Extract the (x, y) coordinate from the center of the cell holding the provided text.  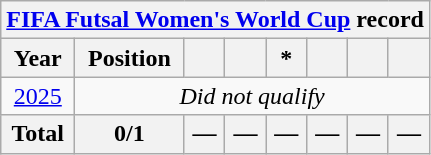
2025 (38, 96)
0/1 (130, 134)
FIFA Futsal Women's World Cup record (216, 20)
Position (130, 58)
Did not qualify (252, 96)
Total (38, 134)
Year (38, 58)
* (286, 58)
